From the cell containing the given text, extract its center point as (X, Y) coordinate. 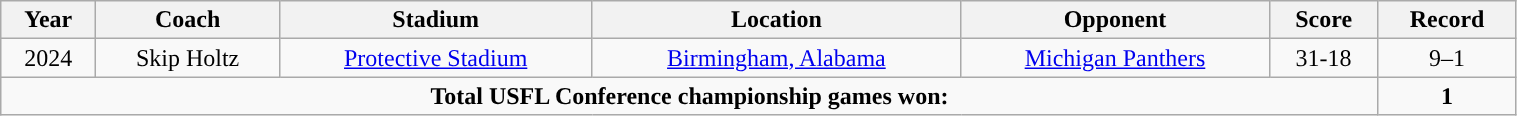
Year (48, 20)
1 (1447, 96)
Record (1447, 20)
Skip Holtz (188, 58)
Score (1324, 20)
9–1 (1447, 58)
Total USFL Conference championship games won: (690, 96)
2024 (48, 58)
31-18 (1324, 58)
Birmingham, Alabama (776, 58)
Michigan Panthers (1115, 58)
Coach (188, 20)
Protective Stadium (435, 58)
Opponent (1115, 20)
Location (776, 20)
Stadium (435, 20)
